Scan for the cell matching the given text and deliver its (X, Y) coordinate at center. 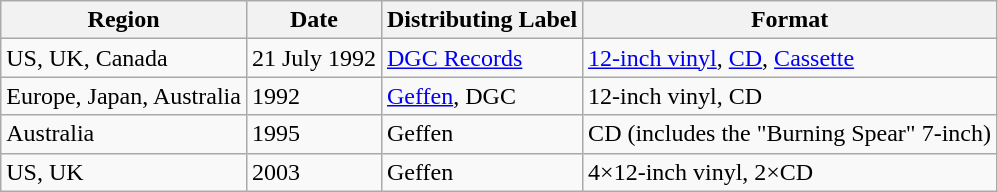
2003 (314, 172)
Region (124, 20)
12-inch vinyl, CD, Cassette (790, 58)
US, UK (124, 172)
1995 (314, 134)
Geffen, DGC (482, 96)
Europe, Japan, Australia (124, 96)
DGC Records (482, 58)
Australia (124, 134)
CD (includes the "Burning Spear" 7-inch) (790, 134)
Format (790, 20)
21 July 1992 (314, 58)
1992 (314, 96)
4×12-inch vinyl, 2×CD (790, 172)
US, UK, Canada (124, 58)
Distributing Label (482, 20)
Date (314, 20)
12-inch vinyl, CD (790, 96)
